Capture the cell that displays the provided text and extract its [x, y] central coordinate. 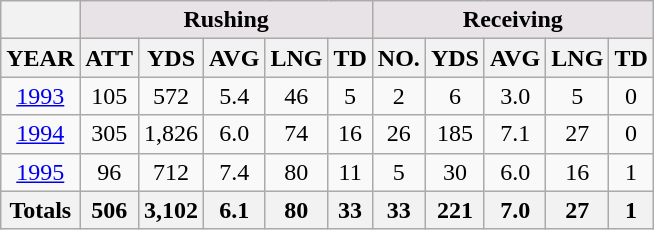
Totals [40, 210]
74 [296, 134]
572 [170, 96]
1993 [40, 96]
11 [350, 172]
7.0 [514, 210]
1994 [40, 134]
96 [110, 172]
46 [296, 96]
YEAR [40, 58]
2 [398, 96]
506 [110, 210]
6 [454, 96]
3,102 [170, 210]
3.0 [514, 96]
305 [110, 134]
NO. [398, 58]
6.1 [234, 210]
185 [454, 134]
712 [170, 172]
7.1 [514, 134]
1,826 [170, 134]
105 [110, 96]
5.4 [234, 96]
26 [398, 134]
ATT [110, 58]
30 [454, 172]
221 [454, 210]
Rushing [226, 20]
1995 [40, 172]
7.4 [234, 172]
Receiving [512, 20]
